Search for the cell housing the specified text and yield its [x, y] center coordinate. 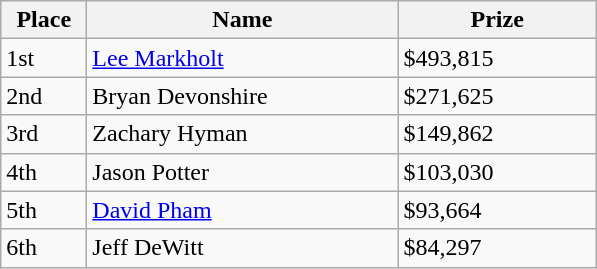
5th [44, 210]
Prize [498, 20]
Bryan Devonshire [242, 96]
3rd [44, 134]
$493,815 [498, 58]
David Pham [242, 210]
2nd [44, 96]
$93,664 [498, 210]
6th [44, 248]
$84,297 [498, 248]
Jeff DeWitt [242, 248]
Lee Markholt [242, 58]
4th [44, 172]
Place [44, 20]
Name [242, 20]
$271,625 [498, 96]
Jason Potter [242, 172]
$149,862 [498, 134]
$103,030 [498, 172]
Zachary Hyman [242, 134]
1st [44, 58]
